Return [x, y] of the center of cell containing provided text 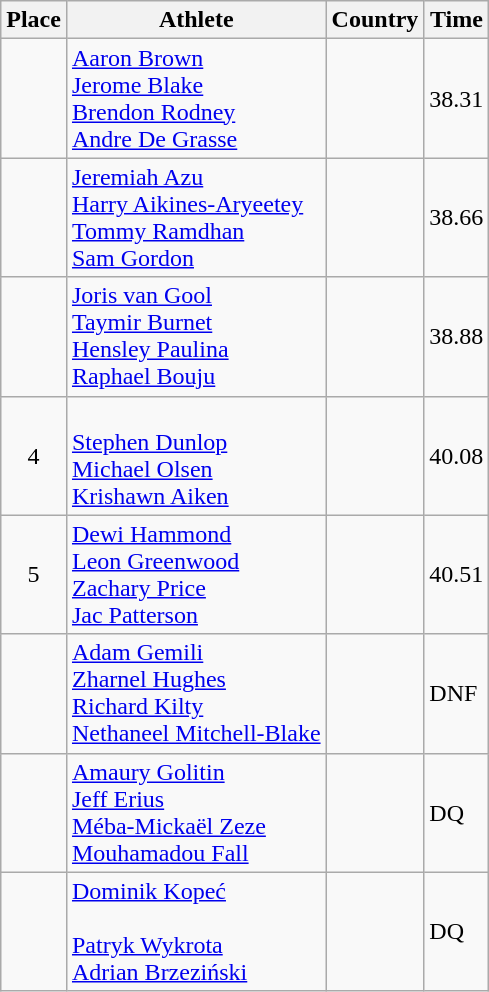
40.08 [456, 456]
Time [456, 20]
4 [34, 456]
Joris van GoolTaymir BurnetHensley PaulinaRaphael Bouju [196, 336]
Amaury GolitinJeff EriusMéba-Mickaël ZezeMouhamadou Fall [196, 812]
38.31 [456, 98]
Place [34, 20]
Jeremiah AzuHarry Aikines-AryeeteyTommy RamdhanSam Gordon [196, 218]
40.51 [456, 574]
Aaron BrownJerome BlakeBrendon RodneyAndre De Grasse [196, 98]
38.88 [456, 336]
Dewi HammondLeon GreenwoodZachary PriceJac Patterson [196, 574]
38.66 [456, 218]
Country [375, 20]
Dominik KopećPatryk WykrotaAdrian Brzeziński [196, 932]
5 [34, 574]
DNF [456, 694]
Stephen DunlopMichael OlsenKrishawn Aiken [196, 456]
Athlete [196, 20]
Adam GemiliZharnel HughesRichard KiltyNethaneel Mitchell-Blake [196, 694]
